Identify which cell holds the provided text, then report its [X, Y] central coordinate. 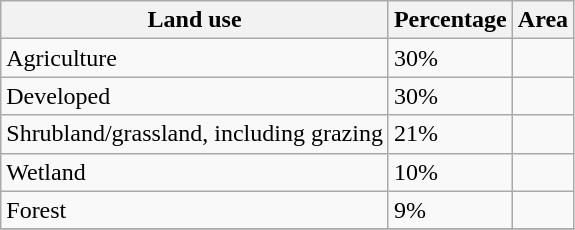
Shrubland/grassland, including grazing [195, 134]
Area [542, 20]
Agriculture [195, 58]
Percentage [450, 20]
Developed [195, 96]
9% [450, 210]
10% [450, 172]
21% [450, 134]
Wetland [195, 172]
Land use [195, 20]
Forest [195, 210]
